Pinpoint the cell where the given text exists, returning its [x, y] midpoint coordinate. 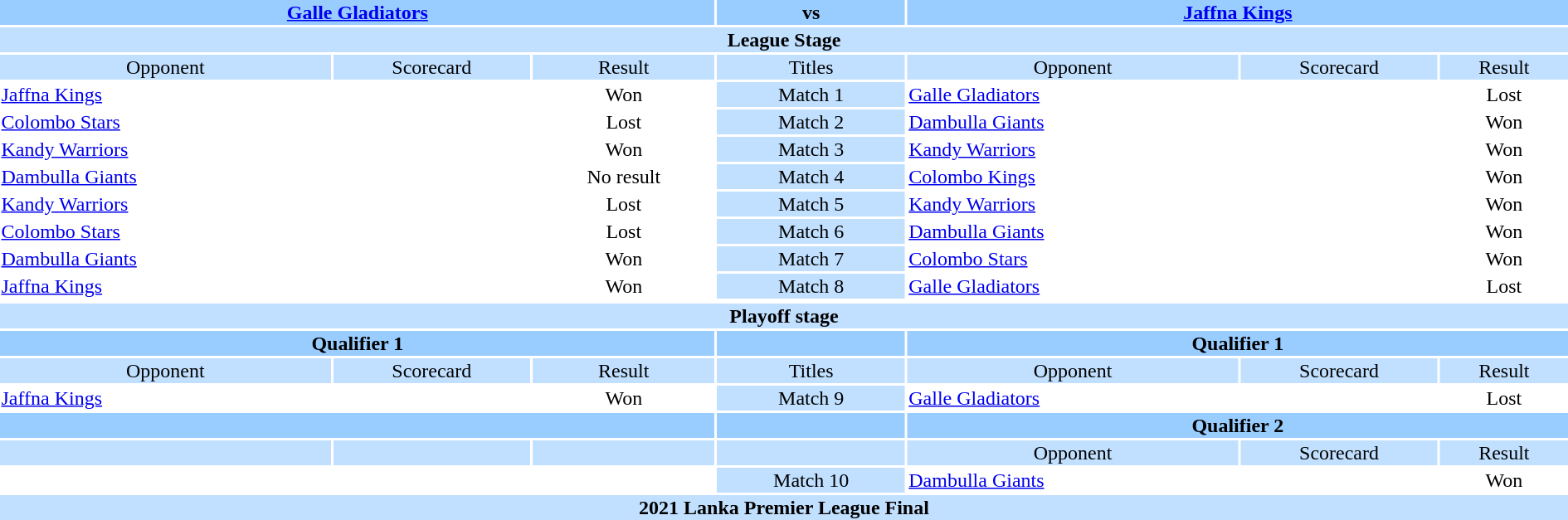
Match 1 [811, 95]
League Stage [784, 40]
vs [811, 12]
Match 4 [811, 177]
No result [624, 177]
Match 3 [811, 149]
2021 Lanka Premier League Final [784, 508]
Colombo Kings [1074, 177]
Match 10 [811, 480]
Match 2 [811, 122]
Match 8 [811, 286]
Match 6 [811, 231]
Match 9 [811, 398]
Qualifier 2 [1238, 425]
Playoff stage [784, 316]
Match 5 [811, 204]
Match 7 [811, 259]
